Identify which cell holds the provided text, then report its (x, y) central coordinate. 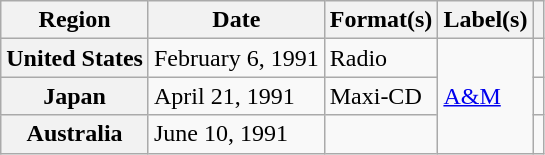
Format(s) (381, 20)
United States (75, 58)
Label(s) (486, 20)
Maxi-CD (381, 96)
April 21, 1991 (236, 96)
February 6, 1991 (236, 58)
Radio (381, 58)
Date (236, 20)
Australia (75, 134)
A&M (486, 96)
June 10, 1991 (236, 134)
Japan (75, 96)
Region (75, 20)
